Output the [X, Y] coordinate of the center of the cell containing the given text.  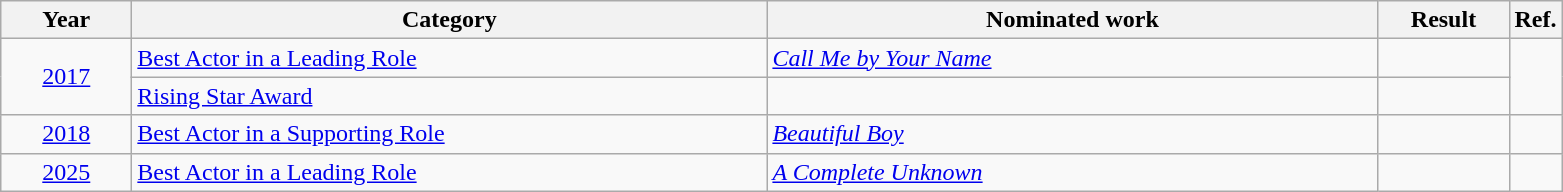
Result [1444, 20]
2018 [66, 134]
Call Me by Your Name [1072, 58]
2025 [66, 172]
Ref. [1536, 20]
Nominated work [1072, 20]
Best Actor in a Supporting Role [450, 134]
2017 [66, 77]
Beautiful Boy [1072, 134]
Category [450, 20]
Year [66, 20]
Rising Star Award [450, 96]
A Complete Unknown [1072, 172]
